Provide the (x, y) coordinate of the cell's center where the given text is located.  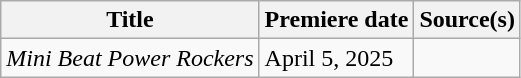
Mini Beat Power Rockers (130, 58)
Source(s) (468, 20)
Premiere date (336, 20)
April 5, 2025 (336, 58)
Title (130, 20)
